Determine the (x, y) coordinate at the center of the cell enclosing the given text.  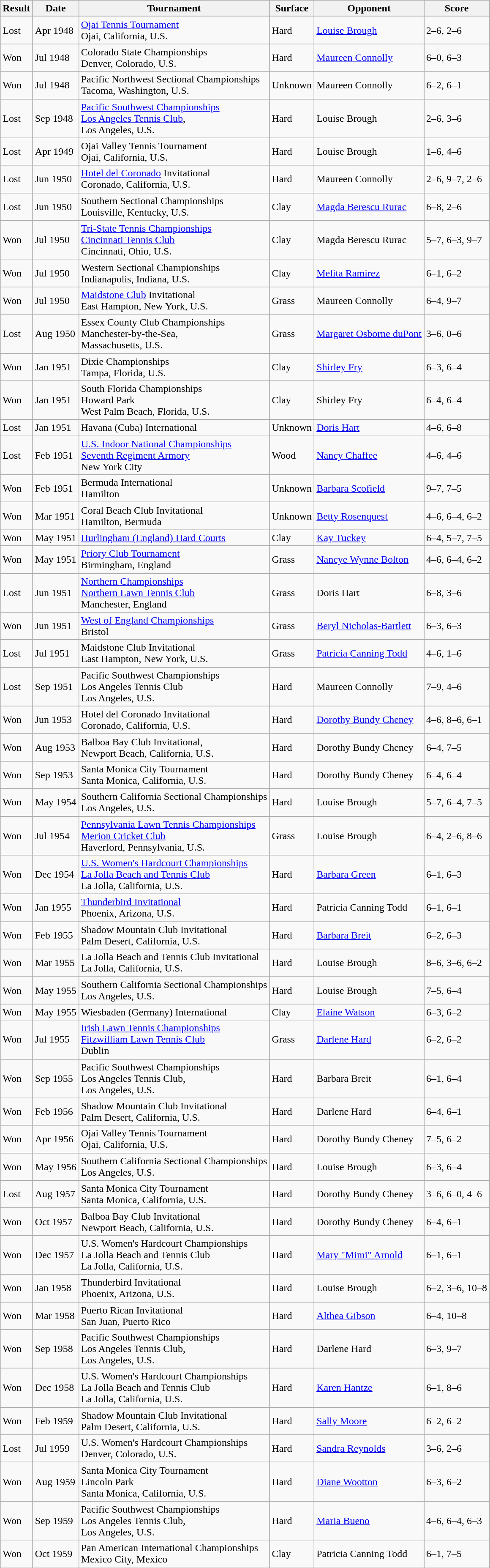
Karen Hantze (369, 1388)
7–9, 4–6 (457, 687)
Maria Bueno (369, 1521)
Bermuda InternationalHamilton (174, 489)
Beryl Nicholas-Bartlett (369, 626)
4–6, 8–6, 6–1 (457, 720)
Ojai Tennis TournamentOjai, California, U.S. (174, 30)
3–6, 0–6 (457, 334)
5–7, 6–4, 7–5 (457, 802)
2–6, 2–6 (457, 30)
Sandra Reynolds (369, 1448)
Essex County Club ChampionshipsManchester-by-the-Sea,Massachusetts, U.S. (174, 334)
Score (457, 8)
Wood (292, 455)
La Jolla Beach and Tennis Club InvitationalLa Jolla, California, U.S. (174, 963)
Mary "Mimi" Arnold (369, 1255)
Sep 1948 (56, 118)
Pennsylvania Lawn Tennis ChampionshipsMerion Cricket ClubHaverford, Pennsylvania, U.S. (174, 835)
May 1954 (56, 802)
Hurlingham (England) Hard Courts (174, 538)
Irish Lawn Tennis ChampionshipsFitzwilliam Lawn Tennis ClubDublin (174, 1040)
6–4, 5–7, 7–5 (457, 538)
Elaine Watson (369, 1012)
4–6, 1–6 (457, 654)
9–7, 7–5 (457, 489)
6–3, 9–7 (457, 1349)
Wiesbaden (Germany) International (174, 1012)
Tournament (174, 8)
Dixie ChampionshipsTampa, Florida, U.S. (174, 367)
Balboa Bay Club Invitational,Newport Beach, California, U.S. (174, 747)
1–6, 4–6 (457, 151)
2–6, 3–6 (457, 118)
7–5, 6–4 (457, 990)
Pacific Northwest Sectional ChampionshipsTacoma, Washington, U.S. (174, 85)
Pacific Southwest ChampionshipsLos Angeles Tennis ClubLos Angeles, U.S. (174, 687)
Pan American International ChampionshipsMexico City, Mexico (174, 1554)
Sep 1959 (56, 1521)
6–0, 6–3 (457, 57)
6–4, 2–6, 8–6 (457, 835)
Date (56, 8)
Tri-State Tennis ChampionshipsCincinnati Tennis ClubCincinnati, Ohio, U.S. (174, 240)
4–6, 6–8 (457, 428)
Jul 1955 (56, 1040)
Aug 1959 (56, 1482)
6–2, 6–1 (457, 85)
Dec 1958 (56, 1388)
7–5, 6–2 (457, 1139)
Colorado State ChampionshipsDenver, Colorado, U.S. (174, 57)
Jan 1958 (56, 1288)
6–1, 8–6 (457, 1388)
Surface (292, 8)
Jul 1959 (56, 1448)
Puerto Rican InvitationalSan Juan, Puerto Rico (174, 1316)
Feb 1956 (56, 1112)
6–3, 6–3 (457, 626)
U.S. Indoor National ChampionshipsSeventh Regiment ArmoryNew York City (174, 455)
6–1, 7–5 (457, 1554)
Dec 1957 (56, 1255)
Aug 1950 (56, 334)
Feb 1959 (56, 1421)
Santa Monica City TournamentLincoln ParkSanta Monica, California, U.S. (174, 1482)
Althea Gibson (369, 1316)
Mar 1951 (56, 516)
Result (16, 8)
Opponent (369, 8)
Aug 1953 (56, 747)
Balboa Bay Club InvitationalNewport Beach, California, U.S. (174, 1222)
Southern Sectional ChampionshipsLouisville, Kentucky, U.S. (174, 206)
Mar 1958 (56, 1316)
6–8, 3–6 (457, 593)
Jun 1953 (56, 720)
Sep 1951 (56, 687)
Priory Club TournamentBirmingham, England (174, 560)
6–2, 6–3 (457, 935)
Sep 1955 (56, 1078)
Sep 1953 (56, 774)
6–4, 7–5 (457, 747)
Sally Moore (369, 1421)
Barbara Scofield (369, 489)
Feb 1955 (56, 935)
8–6, 3–6, 6–2 (457, 963)
Oct 1957 (56, 1222)
Coral Beach Club InvitationalHamilton, Bermuda (174, 516)
Jul 1954 (56, 835)
4–6, 4–6 (457, 455)
Sep 1958 (56, 1349)
Nancye Wynne Bolton (369, 560)
6–2, 3–6, 10–8 (457, 1288)
Jan 1955 (56, 908)
6–4, 9–7 (457, 300)
3–6, 6–0, 4–6 (457, 1194)
3–6, 2–6 (457, 1448)
Nancy Chaffee (369, 455)
2–6, 9–7, 2–6 (457, 179)
Dec 1954 (56, 875)
6–1, 6–3 (457, 875)
6–1, 6–4 (457, 1078)
Diane Wootton (369, 1482)
5–7, 6–3, 9–7 (457, 240)
May 1956 (56, 1167)
Betty Rosenquest (369, 516)
Kay Tuckey (369, 538)
6–4, 10–8 (457, 1316)
Apr 1949 (56, 151)
Havana (Cuba) International (174, 428)
4–6, 6–4, 6–3 (457, 1521)
U.S. Women's Hardcourt ChampionshipsDenver, Colorado, U.S. (174, 1448)
Oct 1959 (56, 1554)
Northern ChampionshipsNorthern Lawn Tennis ClubManchester, England (174, 593)
Aug 1957 (56, 1194)
Barbara Green (369, 875)
Western Sectional ChampionshipsIndianapolis, Indiana, U.S. (174, 273)
Apr 1956 (56, 1139)
Apr 1948 (56, 30)
Margaret Osborne duPont (369, 334)
Melita Ramírez (369, 273)
6–1, 6–2 (457, 273)
Mar 1955 (56, 963)
South Florida ChampionshipsHoward ParkWest Palm Beach, Florida, U.S. (174, 400)
West of England ChampionshipsBristol (174, 626)
6–8, 2–6 (457, 206)
Jul 1951 (56, 654)
